Pinpoint the cell where the given text exists, returning its [x, y] midpoint coordinate. 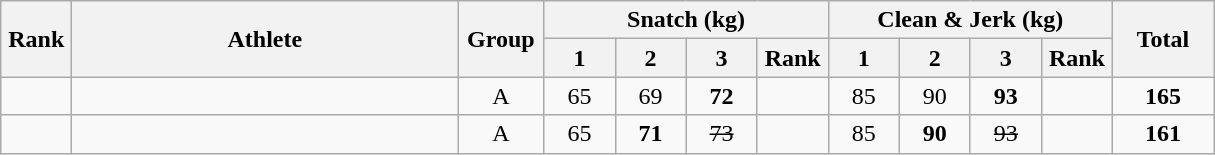
Athlete [265, 39]
Group [501, 39]
72 [722, 96]
69 [650, 96]
165 [1162, 96]
Snatch (kg) [686, 20]
73 [722, 134]
71 [650, 134]
Clean & Jerk (kg) [970, 20]
161 [1162, 134]
Total [1162, 39]
